Determine the [x, y] coordinate at the center of the cell enclosing the given text.  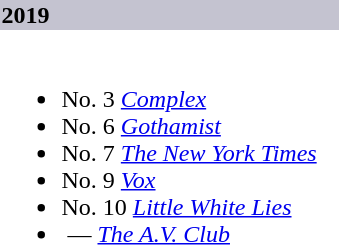
2019 [170, 15]
